Scan for the cell matching the given text and deliver its (X, Y) coordinate at center. 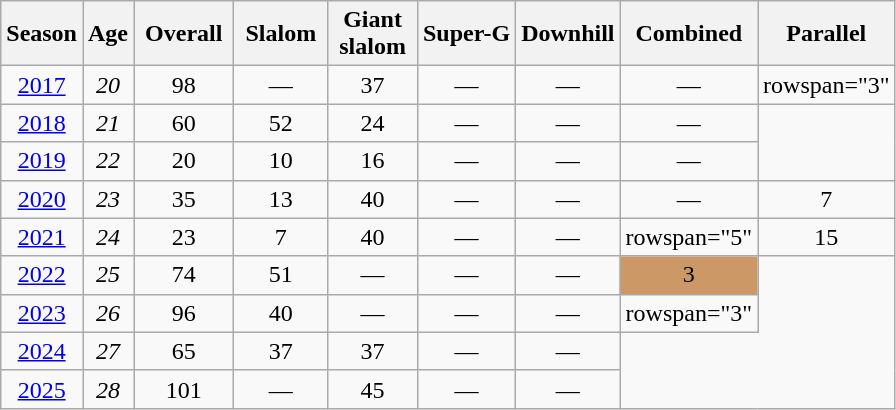
2023 (42, 313)
Slalom (281, 34)
98 (184, 85)
96 (184, 313)
74 (184, 275)
65 (184, 351)
60 (184, 123)
2025 (42, 389)
22 (108, 161)
52 (281, 123)
15 (827, 237)
10 (281, 161)
Downhill (568, 34)
rowspan="5" (689, 237)
21 (108, 123)
Parallel (827, 34)
Overall (184, 34)
16 (373, 161)
Age (108, 34)
35 (184, 199)
2021 (42, 237)
2024 (42, 351)
28 (108, 389)
45 (373, 389)
2022 (42, 275)
2020 (42, 199)
25 (108, 275)
101 (184, 389)
Giant slalom (373, 34)
2018 (42, 123)
3 (689, 275)
51 (281, 275)
Combined (689, 34)
Super-G (466, 34)
27 (108, 351)
Season (42, 34)
2019 (42, 161)
2017 (42, 85)
26 (108, 313)
13 (281, 199)
